For the text-containing cell, return its midpoint in [x, y] coordinate format. 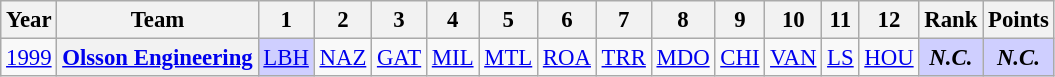
Rank [951, 20]
LS [840, 58]
3 [400, 20]
NAZ [342, 58]
7 [624, 20]
VAN [794, 58]
GAT [400, 58]
HOU [889, 58]
Olsson Engineering [158, 58]
Team [158, 20]
ROA [568, 58]
9 [740, 20]
MDO [683, 58]
Year [29, 20]
1999 [29, 58]
MTL [508, 58]
CHI [740, 58]
8 [683, 20]
MIL [452, 58]
4 [452, 20]
1 [286, 20]
6 [568, 20]
11 [840, 20]
2 [342, 20]
LBH [286, 58]
5 [508, 20]
10 [794, 20]
12 [889, 20]
Points [1018, 20]
TRR [624, 58]
